Pinpoint the cell where the given text exists, returning its [x, y] midpoint coordinate. 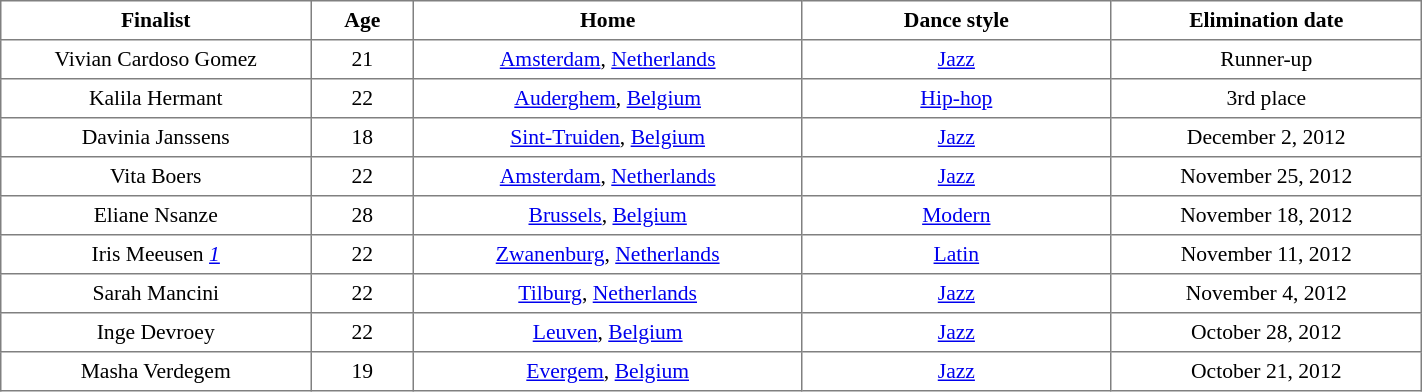
November 25, 2012 [1266, 176]
Kalila Hermant [156, 98]
Runner-up [1266, 60]
Age [362, 20]
Tilburg, Netherlands [608, 294]
28 [362, 216]
18 [362, 138]
Inge Devroey [156, 332]
Sint-Truiden, Belgium [608, 138]
October 21, 2012 [1266, 372]
Brussels, Belgium [608, 216]
21 [362, 60]
November 11, 2012 [1266, 254]
Elimination date [1266, 20]
Latin [956, 254]
Finalist [156, 20]
Modern [956, 216]
Hip-hop [956, 98]
Masha Verdegem [156, 372]
Dance style [956, 20]
Vita Boers [156, 176]
Iris Meeusen 1 [156, 254]
October 28, 2012 [1266, 332]
December 2, 2012 [1266, 138]
Zwanenburg, Netherlands [608, 254]
Leuven, Belgium [608, 332]
Eliane Nsanze [156, 216]
Home [608, 20]
Davinia Janssens [156, 138]
Sarah Mancini [156, 294]
3rd place [1266, 98]
19 [362, 372]
Auderghem, Belgium [608, 98]
November 18, 2012 [1266, 216]
Evergem, Belgium [608, 372]
November 4, 2012 [1266, 294]
Vivian Cardoso Gomez [156, 60]
